Capture the cell that displays the provided text and extract its (X, Y) central coordinate. 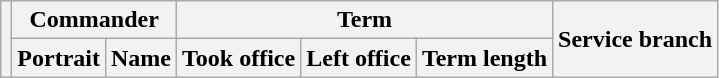
Commander (94, 20)
Took office (239, 58)
Term length (484, 58)
Portrait (59, 58)
Service branch (636, 39)
Name (140, 58)
Left office (359, 58)
Term (365, 20)
